From the cell containing the given text, extract its center point as (x, y) coordinate. 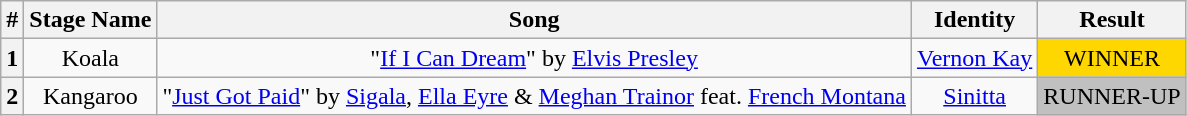
Stage Name (90, 20)
Song (534, 20)
"If I Can Dream" by Elvis Presley (534, 58)
Result (1112, 20)
Identity (974, 20)
1 (12, 58)
2 (12, 96)
Vernon Kay (974, 58)
Koala (90, 58)
"Just Got Paid" by Sigala, Ella Eyre & Meghan Trainor feat. French Montana (534, 96)
RUNNER-UP (1112, 96)
WINNER (1112, 58)
Kangaroo (90, 96)
Sinitta (974, 96)
# (12, 20)
